Detect which cell encompasses the target text, then output its (X, Y) center coordinate. 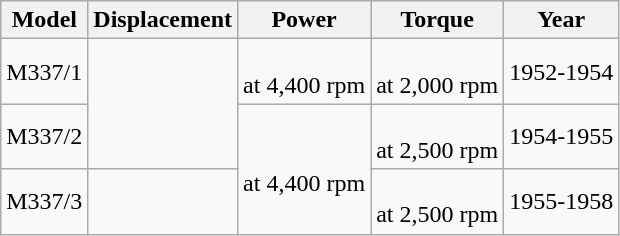
Displacement (163, 20)
M337/1 (44, 72)
Year (562, 20)
Torque (438, 20)
M337/3 (44, 202)
at 2,000 rpm (438, 72)
1955-1958 (562, 202)
Model (44, 20)
Power (304, 20)
1952-1954 (562, 72)
1954-1955 (562, 136)
M337/2 (44, 136)
